Capture the cell that displays the provided text and extract its [X, Y] central coordinate. 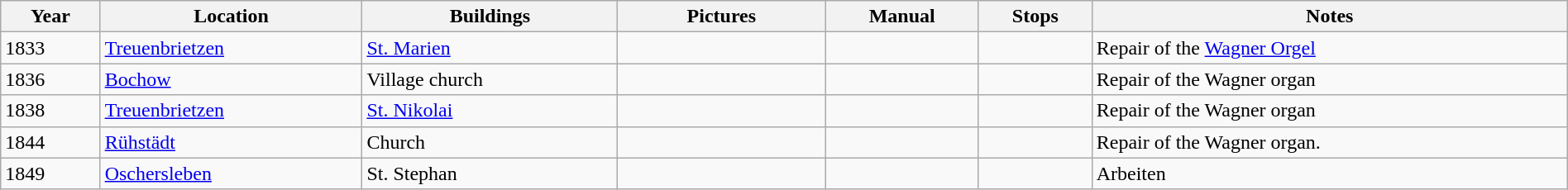
1849 [50, 173]
Stops [1035, 17]
St. Nikolai [490, 111]
Oschersleben [232, 173]
Manual [902, 17]
1838 [50, 111]
Arbeiten [1330, 173]
St. Stephan [490, 173]
Year [50, 17]
1833 [50, 48]
St. Marien [490, 48]
Buildings [490, 17]
Village church [490, 79]
Location [232, 17]
Bochow [232, 79]
Notes [1330, 17]
Pictures [721, 17]
Repair of the Wagner Orgel [1330, 48]
Repair of the Wagner organ. [1330, 142]
Rühstädt [232, 142]
1844 [50, 142]
1836 [50, 79]
Church [490, 142]
